Return the [x, y] coordinate for the center point of the cell that contains the specified text.  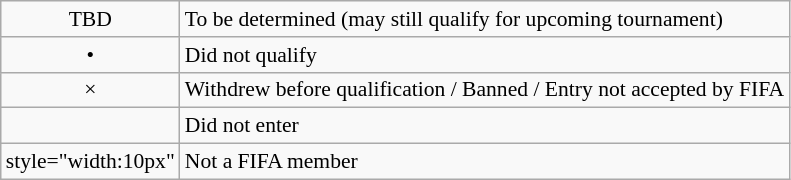
Did not enter [484, 126]
To be determined (may still qualify for upcoming tournament) [484, 19]
Withdrew before qualification / Banned / Entry not accepted by FIFA [484, 90]
style="width:10px" [90, 162]
Not a FIFA member [484, 162]
TBD [90, 19]
× [90, 90]
• [90, 55]
Did not qualify [484, 55]
